Pinpoint the cell where the given text exists, returning its (X, Y) midpoint coordinate. 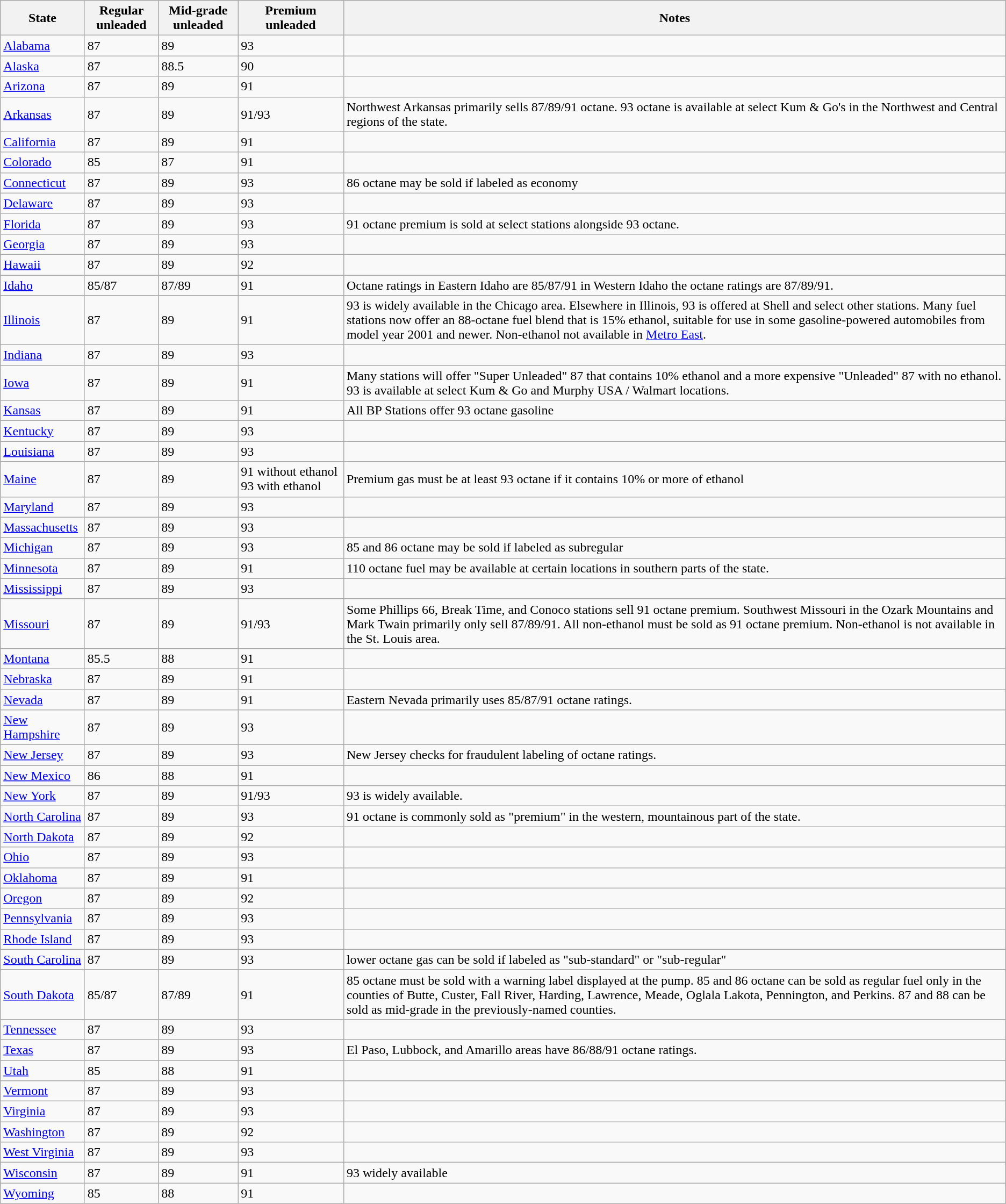
Florida (42, 224)
Regular unleaded (121, 18)
Indiana (42, 355)
Kentucky (42, 431)
Nevada (42, 699)
Michigan (42, 548)
Mississippi (42, 589)
New Jersey (42, 755)
South Carolina (42, 959)
New Jersey checks for fraudulent labeling of octane ratings. (674, 755)
All BP Stations offer 93 octane gasoline (674, 411)
Nebraska (42, 679)
Virginia (42, 1112)
Octane ratings in Eastern Idaho are 85/87/91 in Western Idaho the octane ratings are 87/89/91. (674, 285)
South Dakota (42, 994)
Connecticut (42, 183)
91 octane is commonly sold as "premium" in the western, mountainous part of the state. (674, 816)
Rhode Island (42, 939)
Arkansas (42, 114)
New Hampshire (42, 728)
Eastern Nevada primarily uses 85/87/91 octane ratings. (674, 699)
Delaware (42, 203)
Georgia (42, 244)
West Virginia (42, 1152)
Tennessee (42, 1029)
Alabama (42, 46)
Premium gas must be at least 93 octane if it contains 10% or more of ethanol (674, 479)
Hawaii (42, 264)
State (42, 18)
Texas (42, 1050)
Iowa (42, 383)
Illinois (42, 320)
Louisiana (42, 451)
Northwest Arkansas primarily sells 87/89/91 octane. 93 octane is available at select Kum & Go's in the Northwest and Central regions of the state. (674, 114)
lower octane gas can be sold if labeled as "sub-standard" or "sub-regular" (674, 959)
Wyoming (42, 1193)
91 without ethanol 93 with ethanol (291, 479)
90 (291, 66)
Maine (42, 479)
Oklahoma (42, 878)
85.5 (121, 658)
Pennsylvania (42, 919)
Alaska (42, 66)
Utah (42, 1070)
El Paso, Lubbock, and Amarillo areas have 86/88/91 octane ratings. (674, 1050)
Kansas (42, 411)
110 octane fuel may be available at certain locations in southern parts of the state. (674, 568)
North Dakota (42, 837)
Massachusetts (42, 527)
New Mexico (42, 776)
86 octane may be sold if labeled as economy (674, 183)
Ohio (42, 857)
Montana (42, 658)
New York (42, 796)
Minnesota (42, 568)
93 is widely available. (674, 796)
Colorado (42, 162)
Wisconsin (42, 1173)
86 (121, 776)
North Carolina (42, 816)
88.5 (198, 66)
Maryland (42, 507)
Oregon (42, 898)
Missouri (42, 623)
Idaho (42, 285)
Premium unleaded (291, 18)
Washington (42, 1132)
Notes (674, 18)
Vermont (42, 1091)
85 and 86 octane may be sold if labeled as subregular (674, 548)
93 widely available (674, 1173)
Arizona (42, 87)
California (42, 142)
Mid-grade unleaded (198, 18)
91 octane premium is sold at select stations alongside 93 octane. (674, 224)
